Pinpoint the cell where the given text exists, returning its [X, Y] midpoint coordinate. 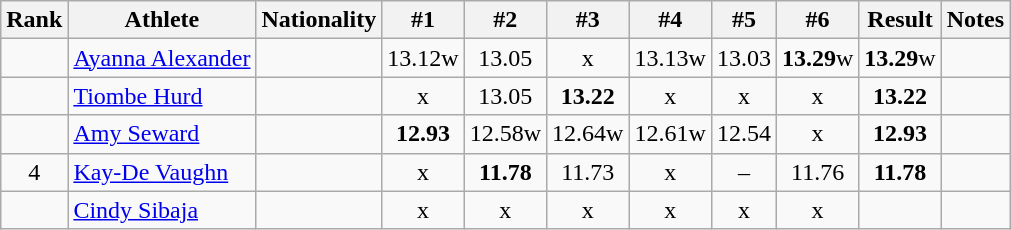
12.64w [588, 134]
11.76 [817, 172]
Tiombe Hurd [162, 96]
12.61w [670, 134]
13.12w [423, 58]
11.73 [588, 172]
12.58w [505, 134]
Cindy Sibaja [162, 210]
Ayanna Alexander [162, 58]
Rank [34, 20]
Result [900, 20]
13.03 [744, 58]
13.13w [670, 58]
Kay-De Vaughn [162, 172]
#3 [588, 20]
#4 [670, 20]
Athlete [162, 20]
#6 [817, 20]
12.54 [744, 134]
#5 [744, 20]
Notes [975, 20]
#1 [423, 20]
– [744, 172]
Nationality [319, 20]
#2 [505, 20]
Amy Seward [162, 134]
4 [34, 172]
